Extract the [X, Y] coordinate from the center of the cell holding the provided text.  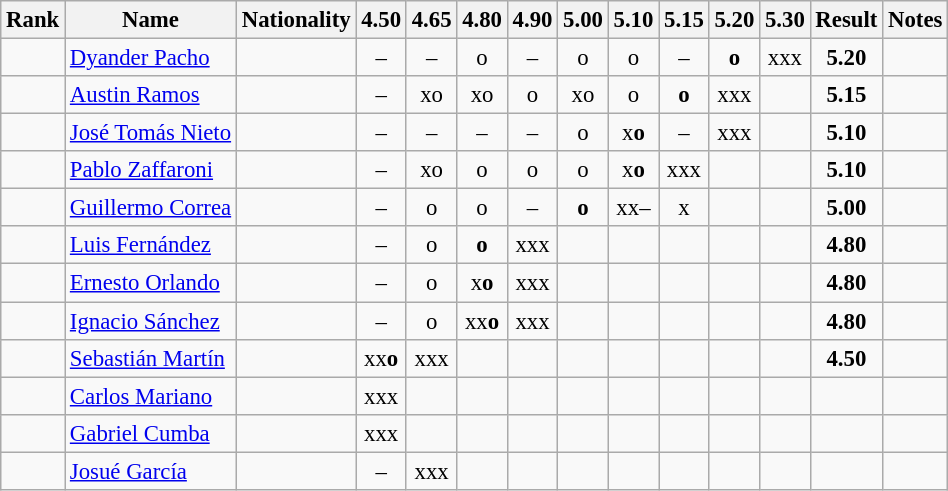
José Tomás Nieto [151, 133]
Gabriel Cumba [151, 433]
Nationality [296, 20]
xx– [633, 208]
Pablo Zaffaroni [151, 170]
Austin Ramos [151, 95]
4.65 [431, 20]
Name [151, 20]
Notes [916, 20]
Josué García [151, 471]
x [684, 208]
Ernesto Orlando [151, 283]
Dyander Pacho [151, 58]
5.30 [785, 20]
Ignacio Sánchez [151, 321]
Sebastián Martín [151, 358]
Luis Fernández [151, 245]
4.90 [532, 20]
Result [846, 20]
Rank [33, 20]
Guillermo Correa [151, 208]
Carlos Mariano [151, 396]
